Detect which cell encompasses the target text, then output its (x, y) center coordinate. 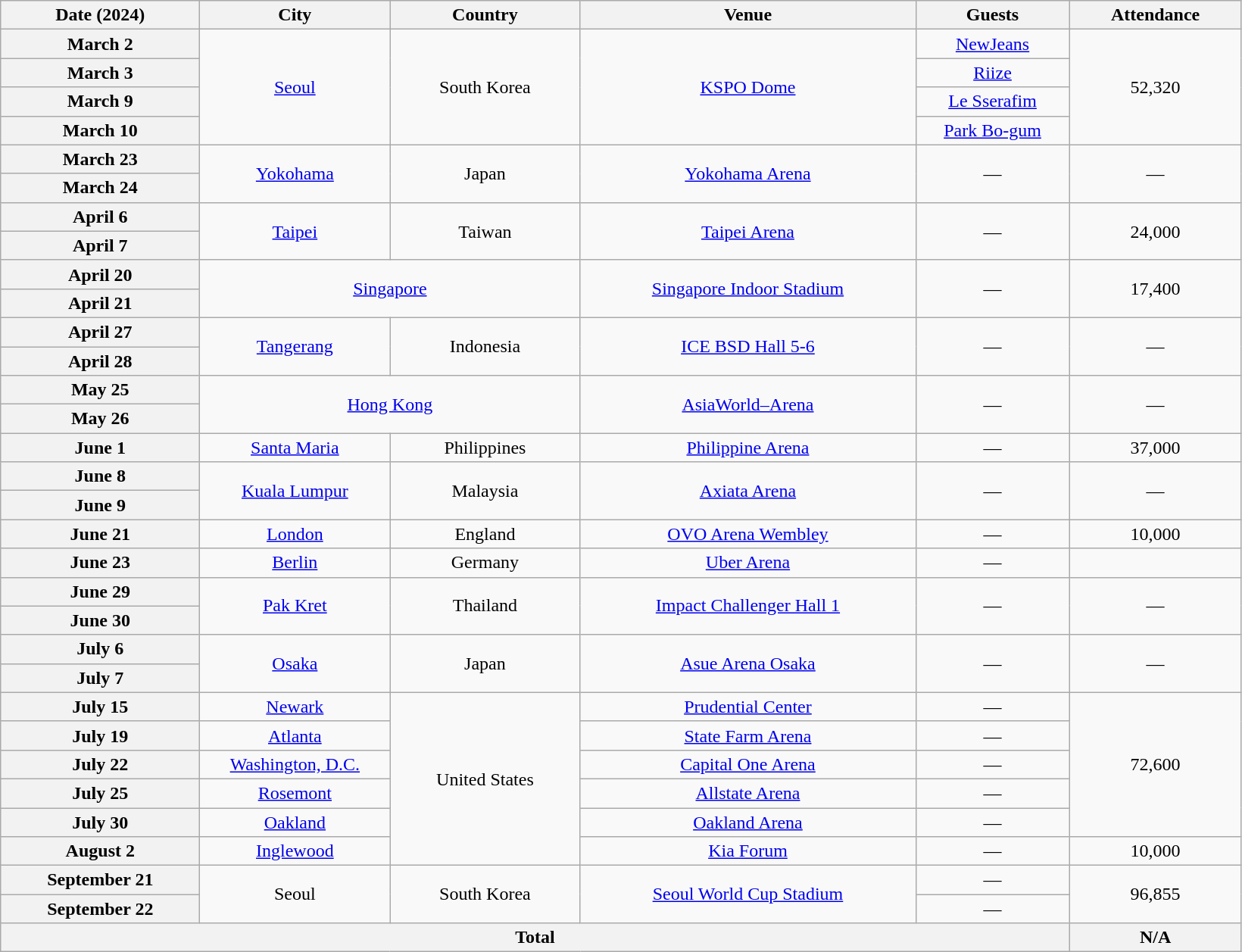
Asue Arena Osaka (748, 663)
Philippines (485, 448)
Capital One Arena (748, 764)
England (485, 534)
72,600 (1156, 764)
City (295, 15)
Atlanta (295, 735)
Osaka (295, 663)
April 7 (100, 245)
NewJeans (992, 44)
Taipei (295, 231)
August 2 (100, 851)
Le Sserafim (992, 101)
Venue (748, 15)
June 29 (100, 591)
Thailand (485, 606)
March 9 (100, 101)
Prudential Center (748, 707)
Park Bo-gum (992, 130)
Axiata Arena (748, 491)
Oakland (295, 822)
Date (2024) (100, 15)
June 21 (100, 534)
May 26 (100, 419)
AsiaWorld–Arena (748, 404)
Country (485, 15)
June 8 (100, 476)
April 6 (100, 217)
Yokohama (295, 173)
April 20 (100, 274)
March 24 (100, 188)
July 25 (100, 793)
July 6 (100, 649)
Kuala Lumpur (295, 491)
Berlin (295, 563)
Inglewood (295, 851)
March 10 (100, 130)
June 23 (100, 563)
Total (535, 938)
April 28 (100, 361)
July 19 (100, 735)
Attendance (1156, 15)
April 27 (100, 332)
July 22 (100, 764)
June 9 (100, 505)
London (295, 534)
State Farm Arena (748, 735)
37,000 (1156, 448)
N/A (1156, 938)
May 25 (100, 390)
Impact Challenger Hall 1 (748, 606)
Uber Arena (748, 563)
Rosemont (295, 793)
June 30 (100, 620)
March 2 (100, 44)
Taipei Arena (748, 231)
United States (485, 779)
Allstate Arena (748, 793)
17,400 (1156, 289)
June 1 (100, 448)
Singapore Indoor Stadium (748, 289)
52,320 (1156, 87)
Riize (992, 73)
Philippine Arena (748, 448)
OVO Arena Wembley (748, 534)
Singapore (390, 289)
ICE BSD Hall 5-6 (748, 346)
Germany (485, 563)
Yokohama Arena (748, 173)
Newark (295, 707)
Oakland Arena (748, 822)
Kia Forum (748, 851)
July 30 (100, 822)
24,000 (1156, 231)
September 22 (100, 909)
July 7 (100, 678)
Indonesia (485, 346)
Guests (992, 15)
Seoul World Cup Stadium (748, 894)
Tangerang (295, 346)
March 3 (100, 73)
Taiwan (485, 231)
Pak Kret (295, 606)
April 21 (100, 303)
July 15 (100, 707)
Santa Maria (295, 448)
96,855 (1156, 894)
Malaysia (485, 491)
Washington, D.C. (295, 764)
KSPO Dome (748, 87)
March 23 (100, 159)
Hong Kong (390, 404)
September 21 (100, 880)
